Determine the (X, Y) coordinate at the center of the cell enclosing the given text.  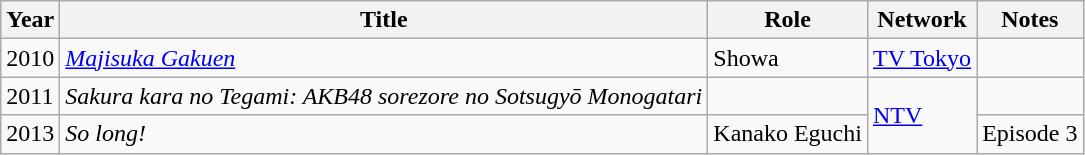
Notes (1030, 20)
2010 (30, 58)
Sakura kara no Tegami: AKB48 sorezore no Sotsugyō Monogatari (384, 96)
Year (30, 20)
Kanako Eguchi (788, 134)
Title (384, 20)
Showa (788, 58)
Role (788, 20)
NTV (922, 115)
Episode 3 (1030, 134)
Majisuka Gakuen (384, 58)
TV Tokyo (922, 58)
So long! (384, 134)
2013 (30, 134)
Network (922, 20)
2011 (30, 96)
